Find where the given text appears and provide that cell's center as (x, y) coordinate. 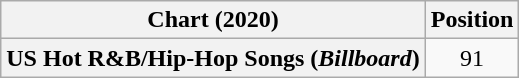
US Hot R&B/Hip-Hop Songs (Billboard) (213, 58)
91 (472, 58)
Position (472, 20)
Chart (2020) (213, 20)
